Output the [X, Y] coordinate of the center of the cell containing the given text.  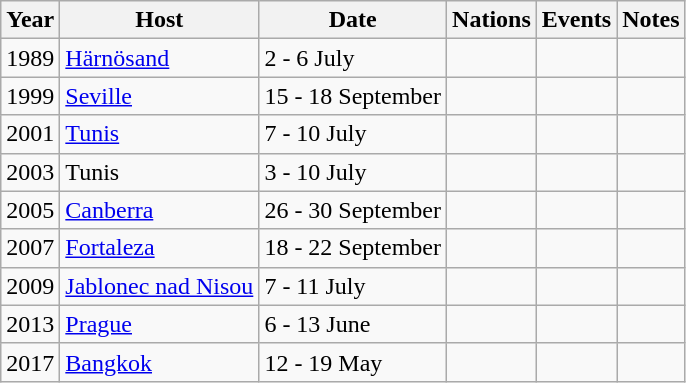
2009 [30, 286]
18 - 22 September [353, 248]
2001 [30, 134]
Canberra [160, 210]
12 - 19 May [353, 362]
2005 [30, 210]
3 - 10 July [353, 172]
1999 [30, 96]
Bangkok [160, 362]
2007 [30, 248]
7 - 10 July [353, 134]
7 - 11 July [353, 286]
26 - 30 September [353, 210]
Fortaleza [160, 248]
6 - 13 June [353, 324]
2017 [30, 362]
15 - 18 September [353, 96]
Date [353, 20]
Events [576, 20]
2013 [30, 324]
Notes [651, 20]
Seville [160, 96]
1989 [30, 58]
2003 [30, 172]
Host [160, 20]
Härnösand [160, 58]
Nations [492, 20]
Year [30, 20]
Prague [160, 324]
2 - 6 July [353, 58]
Jablonec nad Nisou [160, 286]
